Extract the (X, Y) coordinate from the center of the cell holding the provided text.  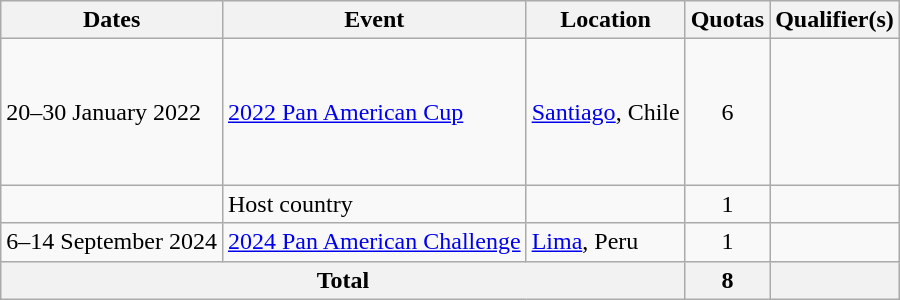
6 (727, 112)
20–30 January 2022 (112, 112)
Location (606, 20)
Qualifier(s) (835, 20)
Lima, Peru (606, 242)
Santiago, Chile (606, 112)
Host country (374, 204)
6–14 September 2024 (112, 242)
Dates (112, 20)
Total (343, 280)
2022 Pan American Cup (374, 112)
8 (727, 280)
Event (374, 20)
Quotas (727, 20)
2024 Pan American Challenge (374, 242)
